Find where the given text appears and provide that cell's center as (X, Y) coordinate. 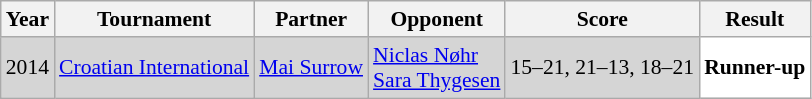
Mai Surrow (311, 68)
Result (754, 19)
Partner (311, 19)
Score (602, 19)
Niclas Nøhr Sara Thygesen (436, 68)
Year (28, 19)
Runner-up (754, 68)
2014 (28, 68)
Tournament (154, 19)
Opponent (436, 19)
15–21, 21–13, 18–21 (602, 68)
Croatian International (154, 68)
